Capture the cell that displays the provided text and extract its [X, Y] central coordinate. 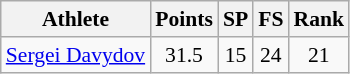
SP [236, 19]
21 [320, 55]
24 [270, 55]
FS [270, 19]
Rank [320, 19]
15 [236, 55]
31.5 [184, 55]
Points [184, 19]
Athlete [76, 19]
Sergei Davydov [76, 55]
